Locate the cell with the specified text and output its [X, Y] center coordinate. 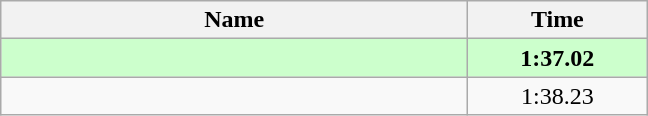
Time [558, 20]
1:37.02 [558, 58]
Name [234, 20]
1:38.23 [558, 96]
